Capture the cell that displays the provided text and extract its [X, Y] central coordinate. 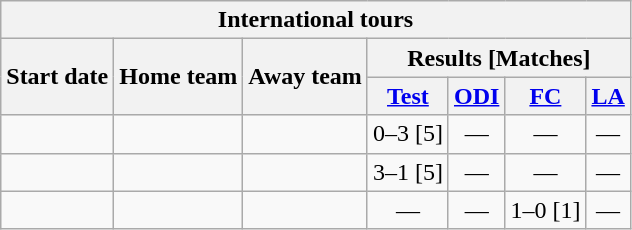
ODI [476, 96]
1–0 [1] [546, 210]
International tours [316, 20]
Results [Matches] [498, 58]
Start date [58, 77]
Test [408, 96]
FC [546, 96]
3–1 [5] [408, 172]
Away team [306, 77]
LA [608, 96]
0–3 [5] [408, 134]
Home team [178, 77]
